Return [X, Y] of the center of cell containing provided text 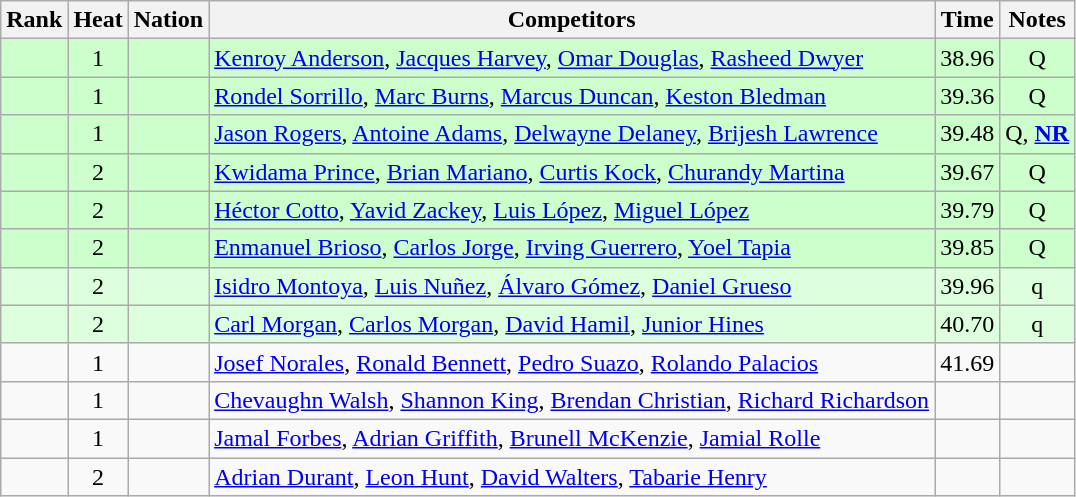
Rank [34, 20]
41.69 [968, 362]
39.96 [968, 286]
Chevaughn Walsh, Shannon King, Brendan Christian, Richard Richardson [572, 400]
38.96 [968, 58]
Nation [168, 20]
Carl Morgan, Carlos Morgan, David Hamil, Junior Hines [572, 324]
Heat [98, 20]
39.67 [968, 172]
Kwidama Prince, Brian Mariano, Curtis Kock, Churandy Martina [572, 172]
Notes [1038, 20]
Jamal Forbes, Adrian Griffith, Brunell McKenzie, Jamial Rolle [572, 438]
Adrian Durant, Leon Hunt, David Walters, Tabarie Henry [572, 477]
Isidro Montoya, Luis Nuñez, Álvaro Gómez, Daniel Grueso [572, 286]
Q, NR [1038, 134]
Jason Rogers, Antoine Adams, Delwayne Delaney, Brijesh Lawrence [572, 134]
39.79 [968, 210]
Héctor Cotto, Yavid Zackey, Luis López, Miguel López [572, 210]
Kenroy Anderson, Jacques Harvey, Omar Douglas, Rasheed Dwyer [572, 58]
39.85 [968, 248]
Time [968, 20]
Enmanuel Brioso, Carlos Jorge, Irving Guerrero, Yoel Tapia [572, 248]
39.48 [968, 134]
40.70 [968, 324]
Rondel Sorrillo, Marc Burns, Marcus Duncan, Keston Bledman [572, 96]
39.36 [968, 96]
Josef Norales, Ronald Bennett, Pedro Suazo, Rolando Palacios [572, 362]
Competitors [572, 20]
